For the text-containing cell, return its midpoint in [x, y] coordinate format. 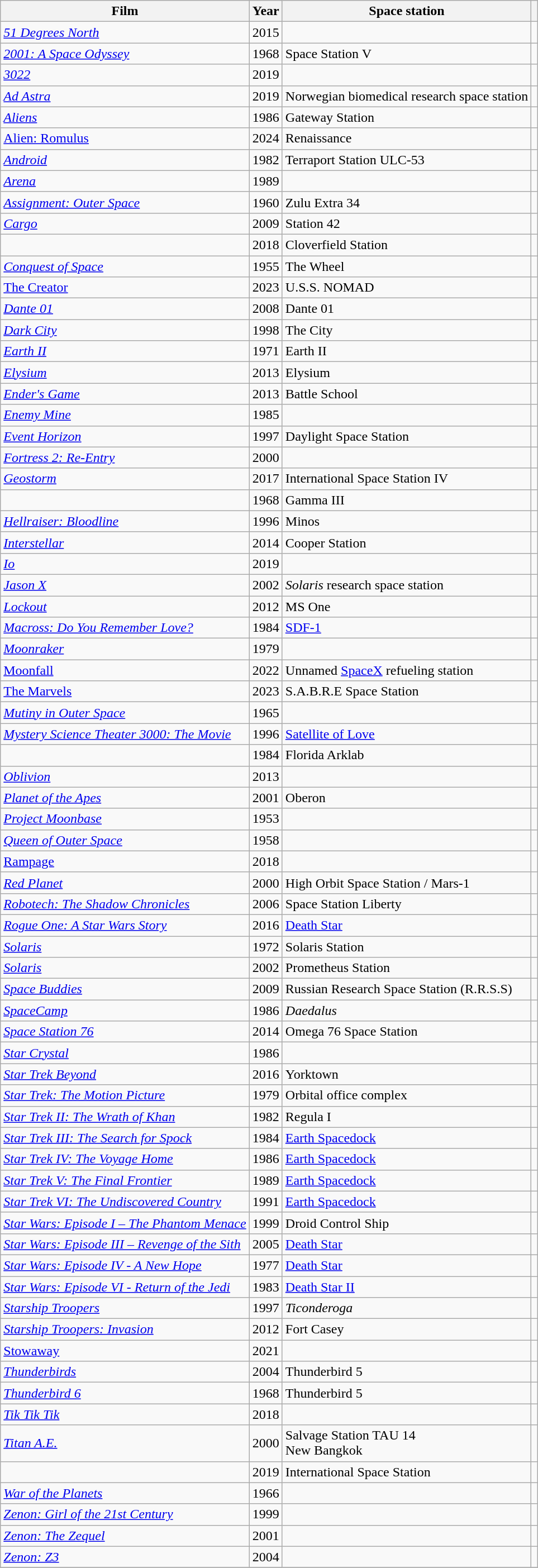
Moonfall [125, 670]
Enemy Mine [125, 415]
Macross: Do You Remember Love? [125, 628]
Planet of the Apes [125, 798]
1971 [266, 351]
Titan A.E. [125, 1443]
Orbital office complex [407, 1095]
Thunderbird 6 [125, 1393]
Fortress 2: Re-Entry [125, 457]
1960 [266, 202]
Space station [407, 11]
Ad Astra [125, 96]
1955 [266, 266]
1972 [266, 947]
U.S.S. NOMAD [407, 288]
Stowaway [125, 1351]
51 Degrees North [125, 32]
Star Crystal [125, 1053]
1953 [266, 819]
1991 [266, 1202]
Starship Troopers [125, 1308]
War of the Planets [125, 1493]
2005 [266, 1244]
Queen of Outer Space [125, 840]
1985 [266, 415]
2008 [266, 309]
Norwegian biomedical research space station [407, 96]
Battle School [407, 394]
The Wheel [407, 266]
International Space Station IV [407, 479]
Station 42 [407, 223]
High Orbit Space Station / Mars-1 [407, 883]
Russian Research Space Station (R.R.S.S) [407, 989]
Cargo [125, 223]
Prometheus Station [407, 968]
Star Wars: Episode IV - A New Hope [125, 1265]
Io [125, 564]
Omega 76 Space Station [407, 1032]
Project Moonbase [125, 819]
2022 [266, 670]
Renaissance [407, 139]
Daylight Space Station [407, 436]
Zenon: The Zequel [125, 1536]
2001: A Space Odyssey [125, 54]
Zulu Extra 34 [407, 202]
Star Trek IV: The Voyage Home [125, 1159]
Moonraker [125, 649]
SDF-1 [407, 628]
Jason X [125, 585]
2021 [266, 1351]
The Marvels [125, 692]
Regula I [407, 1117]
Cloverfield Station [407, 245]
Star Wars: Episode I – The Phantom Menace [125, 1223]
Florida Arklab [407, 755]
Star Trek V: The Final Frontier [125, 1180]
SpaceCamp [125, 1011]
Geostorm [125, 479]
Alien: Romulus [125, 139]
Dark City [125, 330]
Fort Casey [407, 1329]
Starship Troopers: Invasion [125, 1329]
2024 [266, 139]
Conquest of Space [125, 266]
Star Trek Beyond [125, 1074]
MS One [407, 606]
Droid Control Ship [407, 1223]
Death Star II [407, 1286]
Lockout [125, 606]
Year [266, 11]
Film [125, 11]
1998 [266, 330]
Cooper Station [407, 542]
Daedalus [407, 1011]
Tik Tik Tik [125, 1414]
Solaris research space station [407, 585]
Robotech: The Shadow Chronicles [125, 904]
3022 [125, 75]
Minos [407, 521]
S.A.B.R.E Space Station [407, 692]
Space Station 76 [125, 1032]
Interstellar [125, 542]
1983 [266, 1286]
Unnamed SpaceX refueling station [407, 670]
Star Wars: Episode VI - Return of the Jedi [125, 1286]
Aliens [125, 117]
1977 [266, 1265]
Space Buddies [125, 989]
Event Horizon [125, 436]
Oberon [407, 798]
Star Trek III: The Search for Spock [125, 1138]
Assignment: Outer Space [125, 202]
Gamma III [407, 500]
2017 [266, 479]
Android [125, 160]
Star Wars: Episode III – Revenge of the Sith [125, 1244]
International Space Station [407, 1472]
1958 [266, 840]
Rogue One: A Star Wars Story [125, 925]
Space Station Liberty [407, 904]
Zenon: Z3 [125, 1557]
Ender's Game [125, 394]
Mystery Science Theater 3000: The Movie [125, 734]
Satellite of Love [407, 734]
Mutiny in Outer Space [125, 713]
1966 [266, 1493]
Star Trek: The Motion Picture [125, 1095]
Solaris Station [407, 947]
The Creator [125, 288]
1965 [266, 713]
The City [407, 330]
Space Station V [407, 54]
Zenon: Girl of the 21st Century [125, 1514]
Thunderbirds [125, 1372]
Yorktown [407, 1074]
Star Trek II: The Wrath of Khan [125, 1117]
Terraport Station ULC-53 [407, 160]
Hellraiser: Bloodline [125, 521]
2015 [266, 32]
Star Trek VI: The Undiscovered Country [125, 1202]
Rampage [125, 861]
Salvage Station TAU 14 New Bangkok [407, 1443]
2006 [266, 904]
Oblivion [125, 776]
Red Planet [125, 883]
Arena [125, 181]
Gateway Station [407, 117]
Ticonderoga [407, 1308]
